Pinpoint the cell where the given text exists, returning its [x, y] midpoint coordinate. 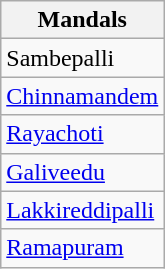
Rayachoti [82, 134]
Chinnamandem [82, 96]
Lakkireddipalli [82, 210]
Sambepalli [82, 58]
Galiveedu [82, 172]
Ramapuram [82, 248]
Mandals [82, 20]
